Identify which cell holds the provided text, then report its (x, y) central coordinate. 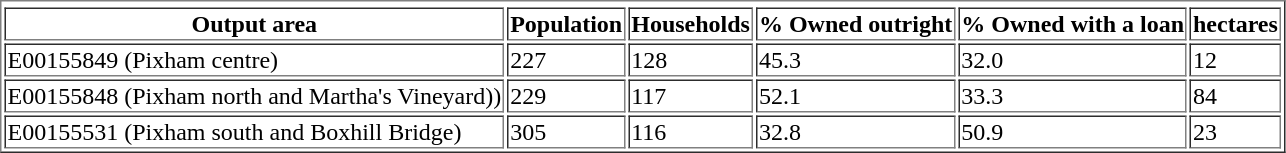
% Owned outright (856, 24)
45.3 (856, 60)
116 (690, 132)
hectares (1236, 24)
117 (690, 96)
229 (566, 96)
84 (1236, 96)
32.0 (1072, 60)
50.9 (1072, 132)
52.1 (856, 96)
128 (690, 60)
Population (566, 24)
33.3 (1072, 96)
E00155531 (Pixham south and Boxhill Bridge) (254, 132)
12 (1236, 60)
23 (1236, 132)
Output area (254, 24)
Households (690, 24)
% Owned with a loan (1072, 24)
227 (566, 60)
E00155848 (Pixham north and Martha's Vineyard)) (254, 96)
E00155849 (Pixham centre) (254, 60)
305 (566, 132)
32.8 (856, 132)
